Provide the (X, Y) coordinate of the cell's center where the given text is located.  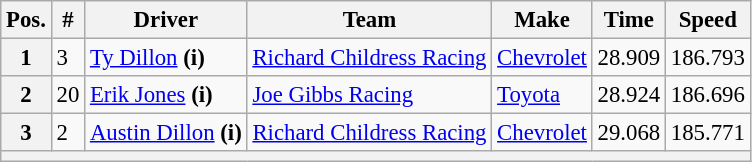
28.909 (628, 58)
20 (68, 95)
Erik Jones (i) (166, 95)
Toyota (542, 95)
1 (26, 58)
Make (542, 20)
186.793 (708, 58)
Ty Dillon (i) (166, 58)
Pos. (26, 20)
185.771 (708, 133)
29.068 (628, 133)
Austin Dillon (i) (166, 133)
Team (370, 20)
Joe Gibbs Racing (370, 95)
186.696 (708, 95)
# (68, 20)
Driver (166, 20)
Time (628, 20)
28.924 (628, 95)
Speed (708, 20)
